Locate the cell with the specified text and output its [X, Y] center coordinate. 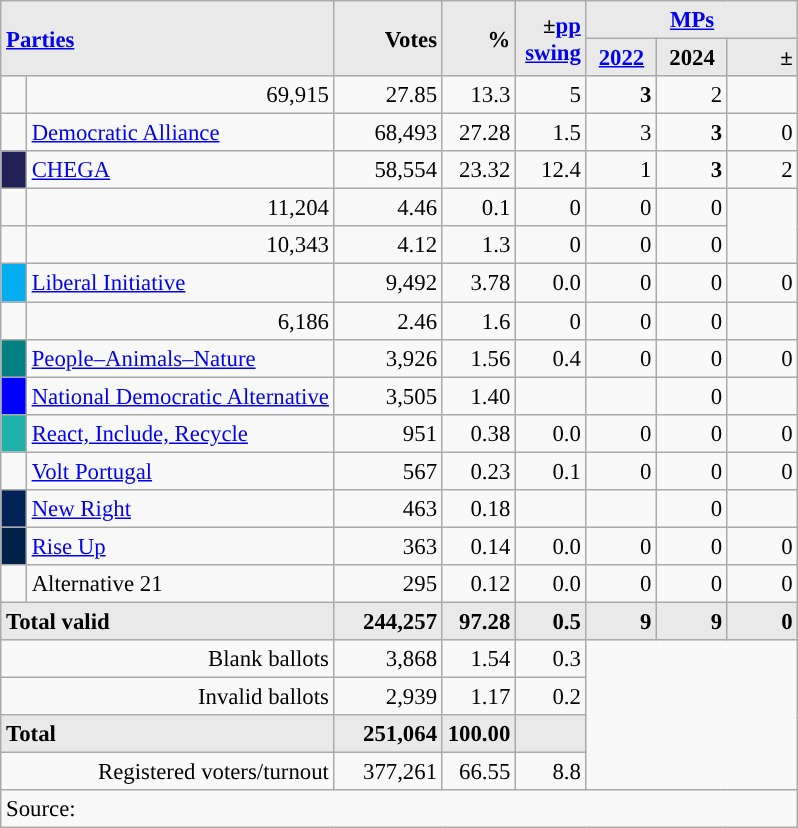
69,915 [180, 95]
0.14 [478, 546]
1.6 [478, 321]
React, Include, Recycle [180, 433]
Parties [168, 38]
27.85 [388, 95]
Liberal Initiative [180, 283]
0.23 [478, 471]
Blank ballots [168, 659]
8.8 [552, 772]
0.3 [552, 659]
Democratic Alliance [180, 133]
11,204 [180, 208]
244,257 [388, 621]
295 [388, 584]
Invalid ballots [168, 697]
Volt Portugal [180, 471]
4.46 [388, 208]
2,939 [388, 697]
Source: [400, 809]
0.38 [478, 433]
1.40 [478, 396]
12.4 [552, 170]
6,186 [180, 321]
13.3 [478, 95]
New Right [180, 509]
567 [388, 471]
2024 [692, 58]
1.5 [552, 133]
Alternative 21 [180, 584]
27.28 [478, 133]
Rise Up [180, 546]
3,868 [388, 659]
1.17 [478, 697]
1.56 [478, 358]
0.12 [478, 584]
3,926 [388, 358]
363 [388, 546]
951 [388, 433]
3,505 [388, 396]
58,554 [388, 170]
1.3 [478, 245]
463 [388, 509]
9,492 [388, 283]
0.2 [552, 697]
251,064 [388, 734]
±pp swing [552, 38]
CHEGA [180, 170]
23.32 [478, 170]
1 [622, 170]
0.4 [552, 358]
100.00 [478, 734]
0.18 [478, 509]
66.55 [478, 772]
Total valid [168, 621]
National Democratic Alternative [180, 396]
4.12 [388, 245]
68,493 [388, 133]
97.28 [478, 621]
People–Animals–Nature [180, 358]
10,343 [180, 245]
1.54 [478, 659]
5 [552, 95]
Total [168, 734]
2.46 [388, 321]
0.5 [552, 621]
MPs [692, 20]
% [478, 38]
Votes [388, 38]
377,261 [388, 772]
2022 [622, 58]
Registered voters/turnout [168, 772]
± [762, 58]
3.78 [478, 283]
